For the text-containing cell, return its midpoint in (X, Y) coordinate format. 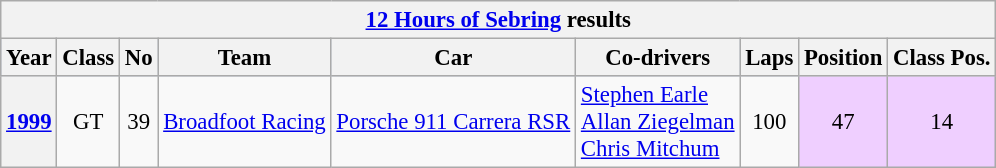
Co-drivers (658, 58)
Stephen Earle Allan Ziegelman Chris Mitchum (658, 122)
Year (29, 58)
Car (453, 58)
47 (844, 122)
Broadfoot Racing (244, 122)
100 (770, 122)
Laps (770, 58)
Class (88, 58)
Class Pos. (942, 58)
1999 (29, 122)
No (138, 58)
Team (244, 58)
Position (844, 58)
14 (942, 122)
Porsche 911 Carrera RSR (453, 122)
12 Hours of Sebring results (498, 20)
GT (88, 122)
39 (138, 122)
